Provide the [X, Y] coordinate of the cell's center where the given text is located.  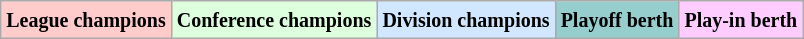
Division champions [466, 20]
League champions [86, 20]
Playoff berth [617, 20]
Conference champions [274, 20]
Play-in berth [741, 20]
